Scan for the cell matching the given text and deliver its [x, y] coordinate at center. 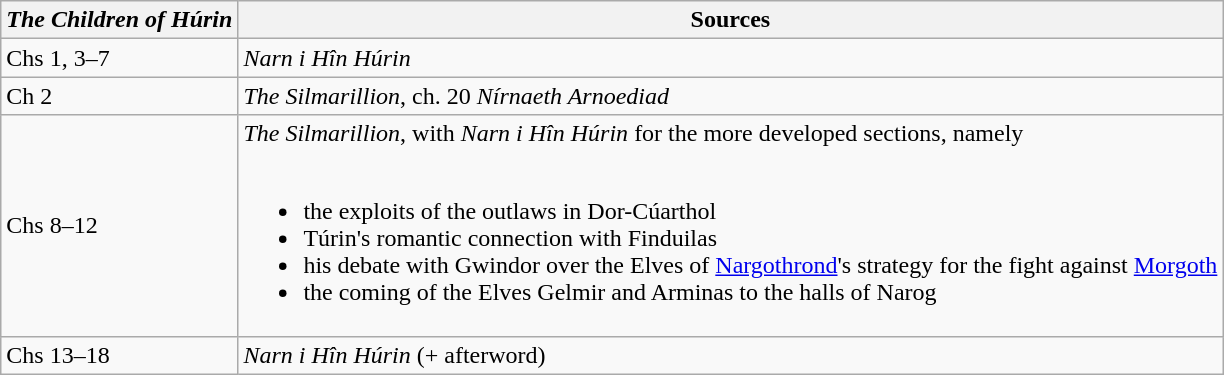
Narn i Hîn Húrin (+ afterword) [730, 355]
Chs 13–18 [120, 355]
The Children of Húrin [120, 20]
Chs 8–12 [120, 226]
Ch 2 [120, 96]
The Silmarillion, ch. 20 Nírnaeth Arnoediad [730, 96]
Narn i Hîn Húrin [730, 58]
Sources [730, 20]
Chs 1, 3–7 [120, 58]
